Return the [x, y] coordinate for the center point of the cell that contains the specified text.  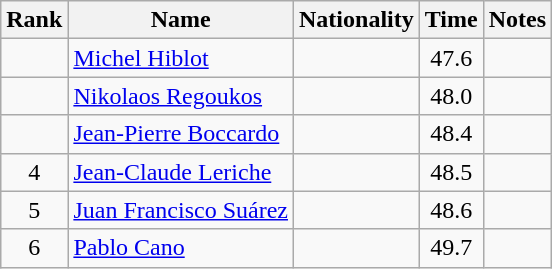
48.5 [451, 172]
48.6 [451, 210]
48.0 [451, 96]
Michel Hiblot [181, 58]
Juan Francisco Suárez [181, 210]
4 [34, 172]
47.6 [451, 58]
5 [34, 210]
Time [451, 20]
6 [34, 248]
Jean-Pierre Boccardo [181, 134]
Nationality [357, 20]
Pablo Cano [181, 248]
Nikolaos Regoukos [181, 96]
49.7 [451, 248]
Name [181, 20]
Notes [517, 20]
Rank [34, 20]
Jean-Claude Leriche [181, 172]
48.4 [451, 134]
